Pinpoint the cell where the given text exists, returning its [X, Y] midpoint coordinate. 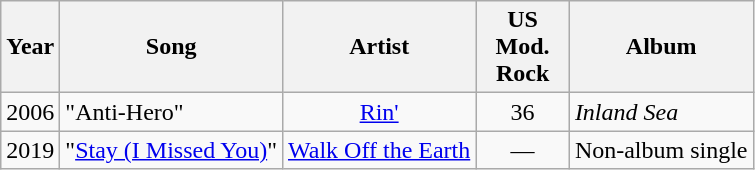
"Anti-Hero" [172, 112]
2019 [30, 150]
US Mod. Rock [523, 47]
"Stay (I Missed You)" [172, 150]
Inland Sea [661, 112]
Year [30, 47]
Rin' [378, 112]
2006 [30, 112]
36 [523, 112]
Song [172, 47]
Non-album single [661, 150]
Artist [378, 47]
Walk Off the Earth [378, 150]
Album [661, 47]
— [523, 150]
